From the cell containing the given text, extract its center point as (X, Y) coordinate. 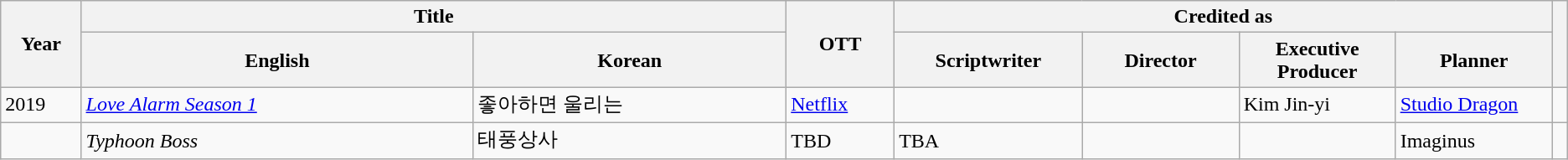
Imaginus (1474, 141)
Love Alarm Season 1 (277, 106)
태풍상사 (630, 141)
2019 (41, 106)
좋아하면 울리는 (630, 106)
TBA (988, 141)
English (277, 60)
Typhoon Boss (277, 141)
Netflix (841, 106)
Planner (1474, 60)
Year (41, 44)
Scriptwriter (988, 60)
TBD (841, 141)
Credited as (1224, 17)
Director (1161, 60)
Title (434, 17)
Executive Producer (1317, 60)
OTT (841, 44)
Studio Dragon (1474, 106)
Kim Jin-yi (1317, 106)
Korean (630, 60)
